Determine the (X, Y) coordinate at the center of the cell enclosing the given text.  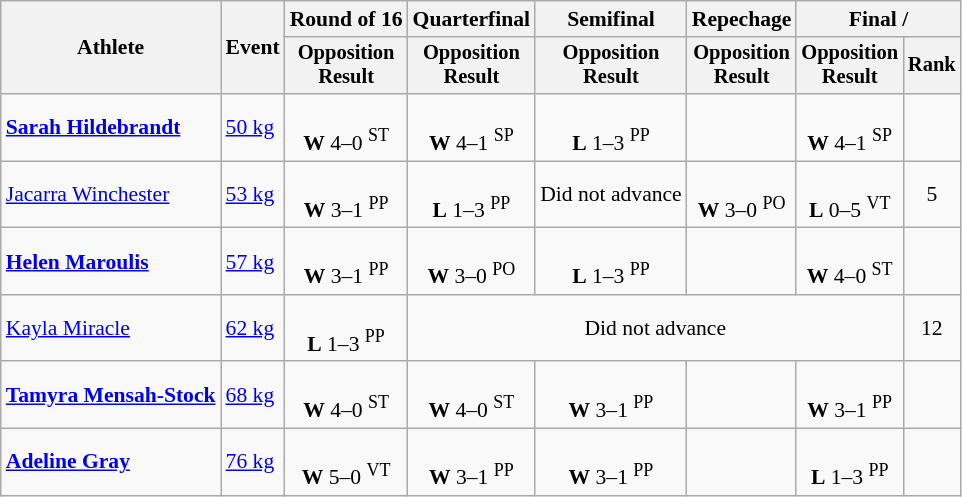
Repechage (742, 19)
53 kg (253, 194)
Athlete (111, 48)
12 (932, 328)
62 kg (253, 328)
68 kg (253, 396)
50 kg (253, 128)
Helen Maroulis (111, 262)
Adeline Gray (111, 462)
L 0–5 VT (850, 194)
Tamyra Mensah-Stock (111, 396)
Event (253, 48)
Jacarra Winchester (111, 194)
W 5–0 VT (346, 462)
Sarah Hildebrandt (111, 128)
76 kg (253, 462)
Round of 16 (346, 19)
Rank (932, 66)
57 kg (253, 262)
Semifinal (611, 19)
Final / (878, 19)
5 (932, 194)
Quarterfinal (472, 19)
Kayla Miracle (111, 328)
